Determine the (X, Y) coordinate at the center of the cell enclosing the given text.  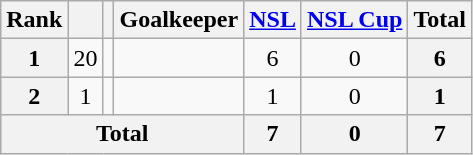
Rank (34, 20)
NSL Cup (354, 20)
20 (86, 58)
NSL (273, 20)
2 (34, 96)
Goalkeeper (179, 20)
